Pinpoint the cell where the given text exists, returning its [X, Y] midpoint coordinate. 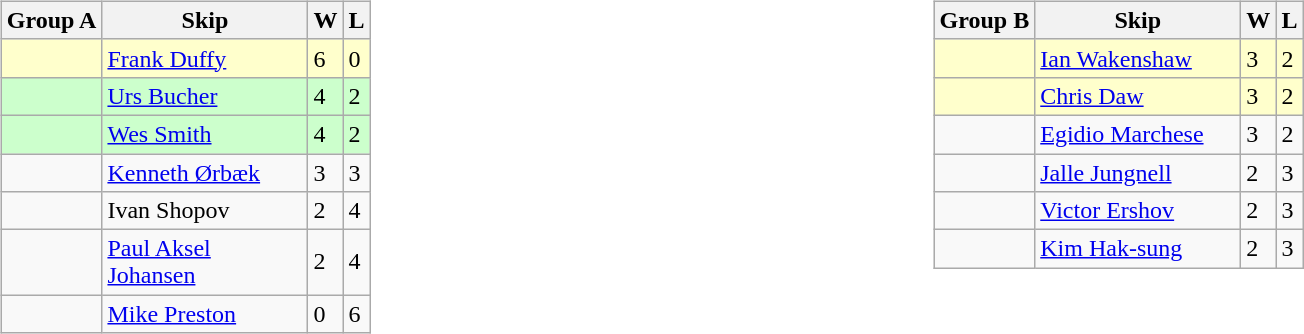
Victor Ershov [1138, 211]
Wes Smith [205, 134]
Chris Daw [1138, 96]
Urs Bucher [205, 96]
Egidio Marchese [1138, 134]
Ian Wakenshaw [1138, 58]
Kim Hak-sung [1138, 249]
Ivan Shopov [205, 211]
Mike Preston [205, 314]
Kenneth Ørbæk [205, 173]
Paul Aksel Johansen [205, 262]
Group A [52, 20]
Jalle Jungnell [1138, 173]
Group B [984, 20]
Frank Duffy [205, 58]
